Identify which cell holds the provided text, then report its [X, Y] central coordinate. 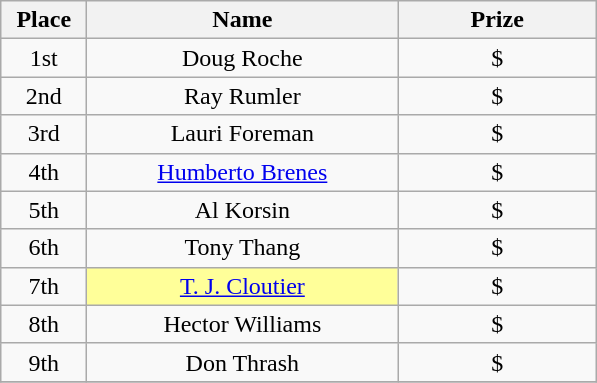
2nd [44, 96]
Prize [498, 20]
5th [44, 210]
T. J. Cloutier [242, 286]
Humberto Brenes [242, 172]
Doug Roche [242, 58]
Place [44, 20]
Name [242, 20]
Al Korsin [242, 210]
3rd [44, 134]
8th [44, 324]
Hector Williams [242, 324]
Tony Thang [242, 248]
6th [44, 248]
Lauri Foreman [242, 134]
Don Thrash [242, 362]
9th [44, 362]
4th [44, 172]
7th [44, 286]
1st [44, 58]
Ray Rumler [242, 96]
